Identify which cell holds the provided text, then report its (x, y) central coordinate. 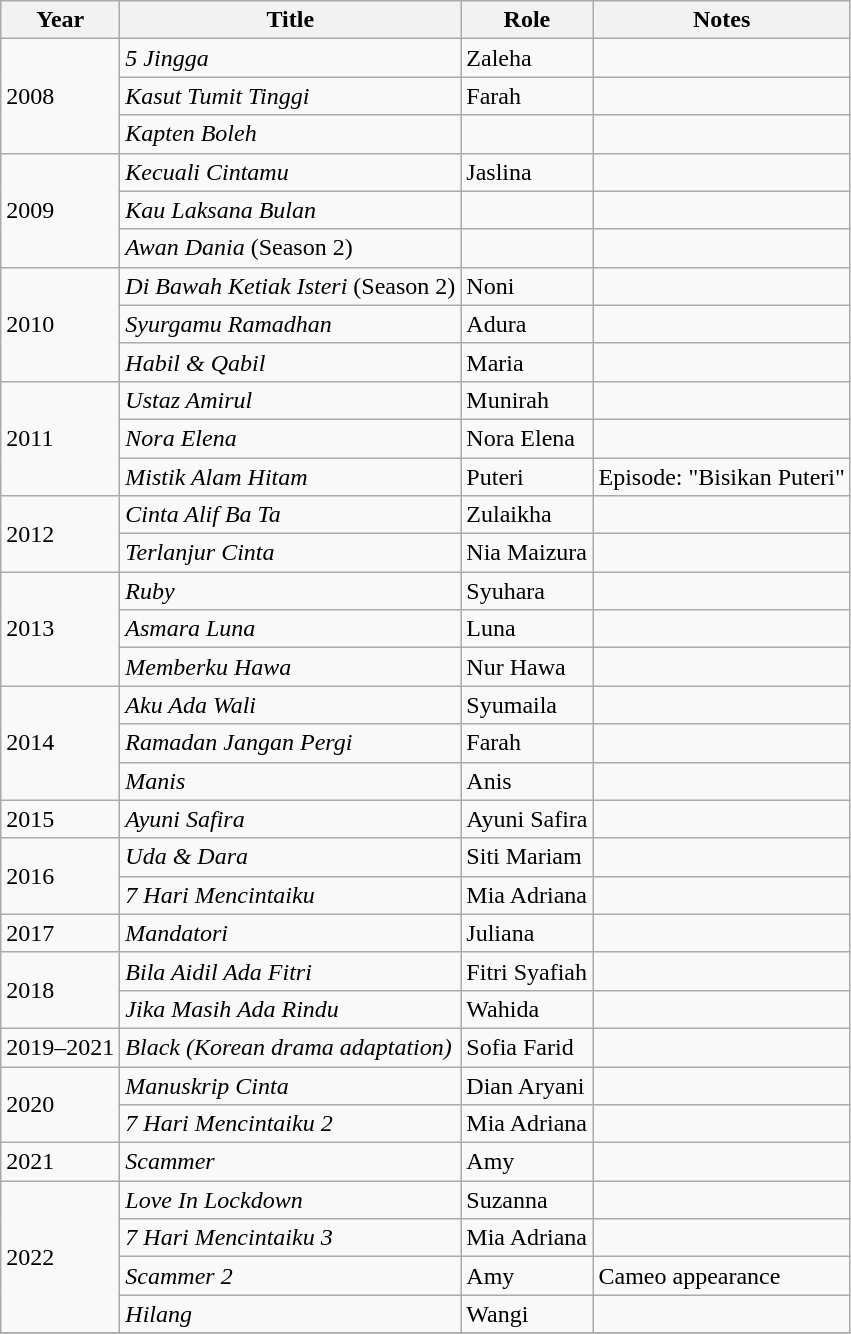
Memberku Hawa (290, 667)
Munirah (527, 400)
Manuskrip Cinta (290, 1085)
2018 (60, 990)
Cameo appearance (722, 1276)
Love In Lockdown (290, 1200)
Jika Masih Ada Rindu (290, 1009)
2017 (60, 933)
Mandatori (290, 933)
Kecuali Cintamu (290, 172)
Scammer (290, 1162)
Black (Korean drama adaptation) (290, 1047)
Zaleha (527, 58)
2016 (60, 876)
Episode: "Bisikan Puteri" (722, 477)
Kau Laksana Bulan (290, 210)
Puteri (527, 477)
Aku Ada Wali (290, 705)
Awan Dania (Season 2) (290, 248)
Kasut Tumit Tinggi (290, 96)
7 Hari Mencintaiku 3 (290, 1238)
Asmara Luna (290, 629)
Adura (527, 324)
Fitri Syafiah (527, 971)
Scammer 2 (290, 1276)
2012 (60, 534)
Jaslina (527, 172)
Habil & Qabil (290, 362)
Kapten Boleh (290, 134)
Role (527, 20)
5 Jingga (290, 58)
Di Bawah Ketiak Isteri (Season 2) (290, 286)
2014 (60, 743)
Noni (527, 286)
Nia Maizura (527, 553)
Ustaz Amirul (290, 400)
Siti Mariam (527, 857)
Ruby (290, 591)
Year (60, 20)
Title (290, 20)
Zulaikha (527, 515)
Cinta Alif Ba Ta (290, 515)
2009 (60, 210)
Luna (527, 629)
Anis (527, 781)
Wahida (527, 1009)
Manis (290, 781)
2008 (60, 96)
Syumaila (527, 705)
2021 (60, 1162)
7 Hari Mencintaiku 2 (290, 1124)
2013 (60, 629)
Hilang (290, 1314)
7 Hari Mencintaiku (290, 895)
2022 (60, 1257)
Maria (527, 362)
Dian Aryani (527, 1085)
Suzanna (527, 1200)
Mistik Alam Hitam (290, 477)
Nur Hawa (527, 667)
2015 (60, 819)
Bila Aidil Ada Fitri (290, 971)
Syurgamu Ramadhan (290, 324)
Terlanjur Cinta (290, 553)
2020 (60, 1104)
Uda & Dara (290, 857)
2011 (60, 438)
Wangi (527, 1314)
Juliana (527, 933)
Ramadan Jangan Pergi (290, 743)
2019–2021 (60, 1047)
2010 (60, 324)
Notes (722, 20)
Syuhara (527, 591)
Sofia Farid (527, 1047)
